Capture the cell that displays the provided text and extract its [x, y] central coordinate. 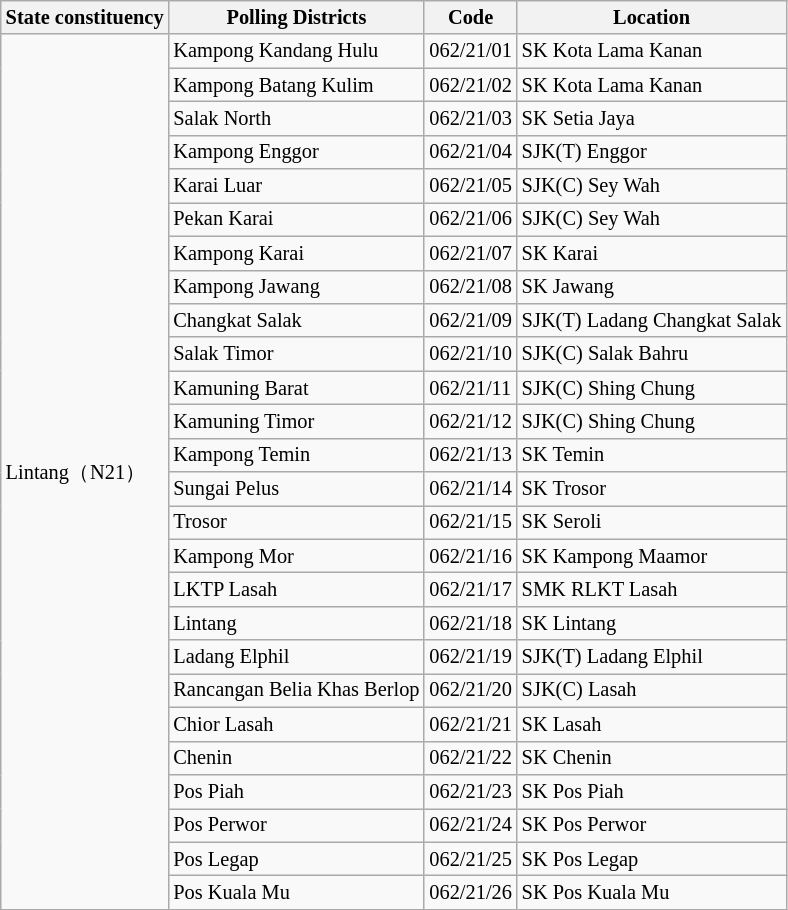
Kamuning Timor [296, 421]
Kampong Jawang [296, 287]
Trosor [296, 522]
State constituency [85, 17]
062/21/06 [470, 219]
Pos Piah [296, 791]
Karai Luar [296, 186]
062/21/14 [470, 489]
062/21/15 [470, 522]
Salak North [296, 118]
Rancangan Belia Khas Berlop [296, 690]
LKTP Lasah [296, 589]
SK Trosor [652, 489]
062/21/09 [470, 320]
Kampong Enggor [296, 152]
SK Setia Jaya [652, 118]
062/21/21 [470, 724]
Pos Kuala Mu [296, 892]
062/21/04 [470, 152]
SK Kampong Maamor [652, 556]
Location [652, 17]
SK Pos Legap [652, 859]
Pekan Karai [296, 219]
Chior Lasah [296, 724]
062/21/03 [470, 118]
Kampong Batang Kulim [296, 85]
SJK(T) Ladang Elphil [652, 657]
Lintang（N21） [85, 472]
062/21/20 [470, 690]
062/21/01 [470, 51]
Chenin [296, 758]
Ladang Elphil [296, 657]
Salak Timor [296, 354]
SMK RLKT Lasah [652, 589]
Polling Districts [296, 17]
Kamuning Barat [296, 388]
Kampong Karai [296, 253]
SK Pos Kuala Mu [652, 892]
Changkat Salak [296, 320]
SK Seroli [652, 522]
062/21/02 [470, 85]
SK Lasah [652, 724]
062/21/23 [470, 791]
062/21/19 [470, 657]
Lintang [296, 623]
SK Pos Perwor [652, 825]
SK Chenin [652, 758]
Pos Legap [296, 859]
062/21/26 [470, 892]
062/21/24 [470, 825]
SK Lintang [652, 623]
SK Pos Piah [652, 791]
SK Jawang [652, 287]
SJK(T) Ladang Changkat Salak [652, 320]
Pos Perwor [296, 825]
062/21/16 [470, 556]
062/21/11 [470, 388]
062/21/13 [470, 455]
SJK(C) Salak Bahru [652, 354]
062/21/05 [470, 186]
SJK(T) Enggor [652, 152]
062/21/18 [470, 623]
Kampong Kandang Hulu [296, 51]
062/21/10 [470, 354]
SK Karai [652, 253]
062/21/25 [470, 859]
SJK(C) Lasah [652, 690]
Code [470, 17]
062/21/08 [470, 287]
Kampong Temin [296, 455]
062/21/07 [470, 253]
Sungai Pelus [296, 489]
062/21/12 [470, 421]
SK Temin [652, 455]
062/21/22 [470, 758]
062/21/17 [470, 589]
Kampong Mor [296, 556]
